Output the (X, Y) coordinate of the center of the cell containing the given text.  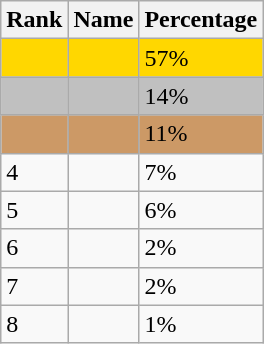
57% (201, 58)
7% (201, 172)
6 (34, 248)
Rank (34, 20)
4 (34, 172)
7 (34, 286)
11% (201, 134)
1% (201, 324)
Percentage (201, 20)
Name (104, 20)
8 (34, 324)
5 (34, 210)
6% (201, 210)
14% (201, 96)
